Provide the [X, Y] coordinate of the cell's center where the given text is located.  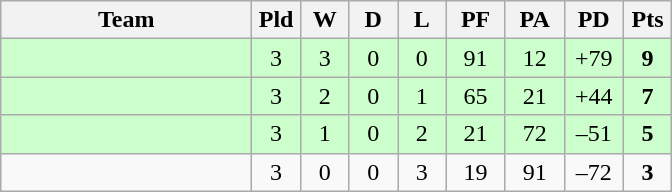
Team [126, 20]
7 [648, 96]
72 [534, 134]
D [374, 20]
–51 [594, 134]
Pld [276, 20]
5 [648, 134]
12 [534, 58]
PD [594, 20]
9 [648, 58]
PA [534, 20]
Pts [648, 20]
W [324, 20]
65 [476, 96]
L [422, 20]
19 [476, 172]
+44 [594, 96]
–72 [594, 172]
PF [476, 20]
+79 [594, 58]
